Identify which cell holds the provided text, then report its (x, y) central coordinate. 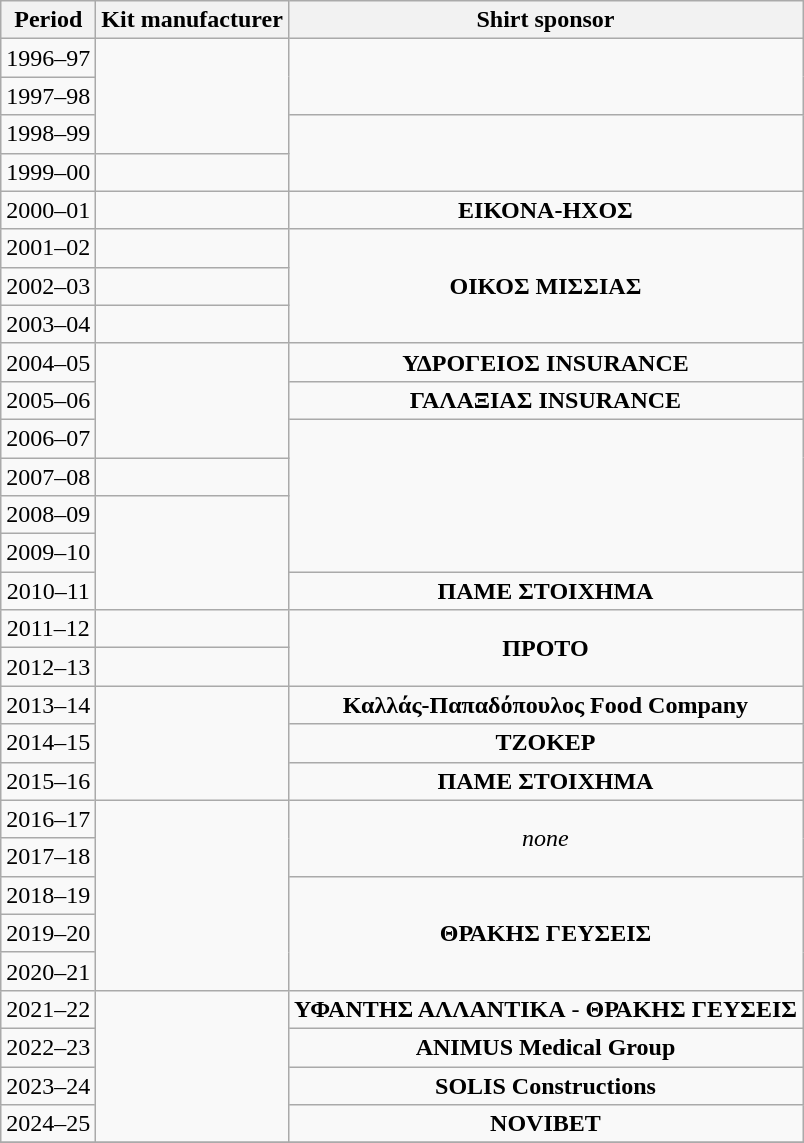
2009–10 (48, 553)
SOLIS Constructions (545, 1085)
ΓΑΛΑΞΙΑΣ INSURANCE (545, 400)
Shirt sponsor (545, 20)
1997–98 (48, 96)
2001–02 (48, 248)
2017–18 (48, 857)
2024–25 (48, 1124)
ΘΡΑΚΗΣ ΓΕΥΣΕΙΣ (545, 933)
2005–06 (48, 400)
2007–08 (48, 477)
2012–13 (48, 667)
2008–09 (48, 515)
2002–03 (48, 286)
Καλλάς-Παπαδόπουλος Food Company (545, 705)
2010–11 (48, 591)
2021–22 (48, 1009)
NOVIBET (545, 1124)
ΠΡΟΤΟ (545, 648)
ΥΔΡΟΓΕΙΟΣ INSURANCE (545, 362)
2013–14 (48, 705)
2000–01 (48, 210)
2019–20 (48, 933)
none (545, 838)
ΤΖΟΚΕΡ (545, 743)
ΕΙΚΟΝΑ-ΗΧΟΣ (545, 210)
ANIMUS Medical Group (545, 1047)
2004–05 (48, 362)
2011–12 (48, 629)
1998–99 (48, 134)
1996–97 (48, 58)
ΥΦΑΝΤΗΣ ΑΛΛΑΝΤΙΚΑ - ΘΡΑΚΗΣ ΓΕΥΣΕΙΣ (545, 1009)
1999–00 (48, 172)
2016–17 (48, 819)
Kit manufacturer (192, 20)
2023–24 (48, 1085)
2003–04 (48, 324)
2006–07 (48, 438)
ΟΙΚΟΣ ΜΙΣΣΙΑΣ (545, 286)
2014–15 (48, 743)
2020–21 (48, 971)
2018–19 (48, 895)
2015–16 (48, 781)
2022–23 (48, 1047)
Period (48, 20)
